For the text-containing cell, return its midpoint in [x, y] coordinate format. 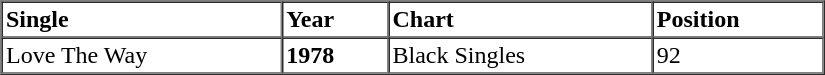
Position [738, 20]
92 [738, 56]
Year [335, 20]
Love The Way [142, 56]
Black Singles [520, 56]
Chart [520, 20]
1978 [335, 56]
Single [142, 20]
